For the text-containing cell, return its midpoint in [x, y] coordinate format. 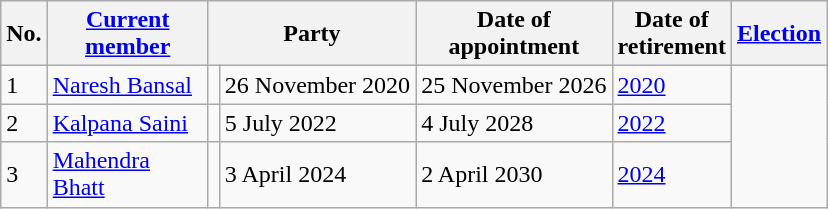
Date ofretirement [672, 34]
Kalpana Saini [128, 123]
1 [24, 85]
2022 [672, 123]
3 April 2024 [317, 174]
2 April 2030 [514, 174]
3 [24, 174]
25 November 2026 [514, 85]
4 July 2028 [514, 123]
2 [24, 123]
5 July 2022 [317, 123]
2020 [672, 85]
Current member [128, 34]
26 November 2020 [317, 85]
Naresh Bansal [128, 85]
Date ofappointment [514, 34]
No. [24, 34]
2024 [672, 174]
Election [778, 34]
Party [312, 34]
Mahendra Bhatt [128, 174]
